For the text-containing cell, return its midpoint in [X, Y] coordinate format. 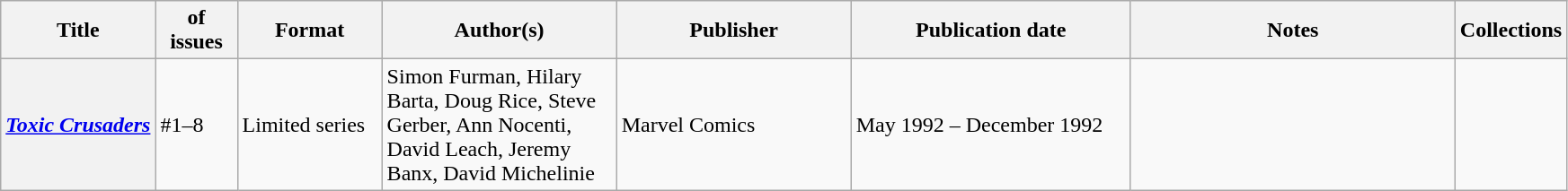
Title [78, 30]
Publication date [990, 30]
Author(s) [500, 30]
of issues [196, 30]
Limited series [309, 125]
Collections [1510, 30]
Publisher [733, 30]
Toxic Crusaders [78, 125]
May 1992 – December 1992 [990, 125]
#1–8 [196, 125]
Format [309, 30]
Simon Furman, Hilary Barta, Doug Rice, Steve Gerber, Ann Nocenti, David Leach, Jeremy Banx, David Michelinie [500, 125]
Marvel Comics [733, 125]
Notes [1292, 30]
